From the cell containing the given text, extract its center point as [X, Y] coordinate. 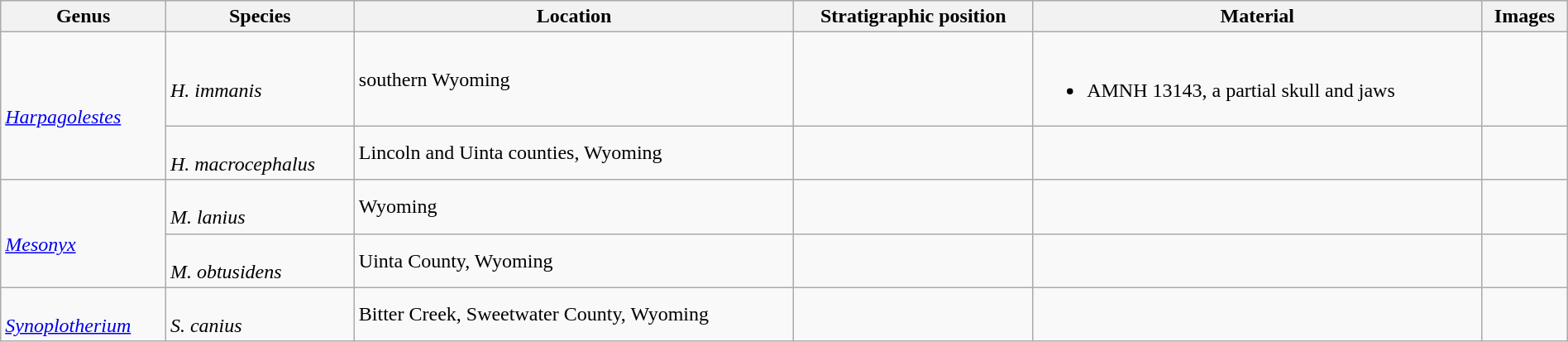
H. macrocephalus [260, 152]
Uinta County, Wyoming [574, 260]
Species [260, 17]
AMNH 13143, a partial skull and jaws [1257, 79]
M. obtusidens [260, 260]
S. canius [260, 315]
H. immanis [260, 79]
M. lanius [260, 207]
Images [1525, 17]
Lincoln and Uinta counties, Wyoming [574, 152]
Synoplotherium [84, 315]
Material [1257, 17]
Mesonyx [84, 234]
Genus [84, 17]
Location [574, 17]
Stratigraphic position [913, 17]
Harpagolestes [84, 106]
Wyoming [574, 207]
Bitter Creek, Sweetwater County, Wyoming [574, 315]
southern Wyoming [574, 79]
